Determine the [x, y] coordinate at the center of the cell enclosing the given text.  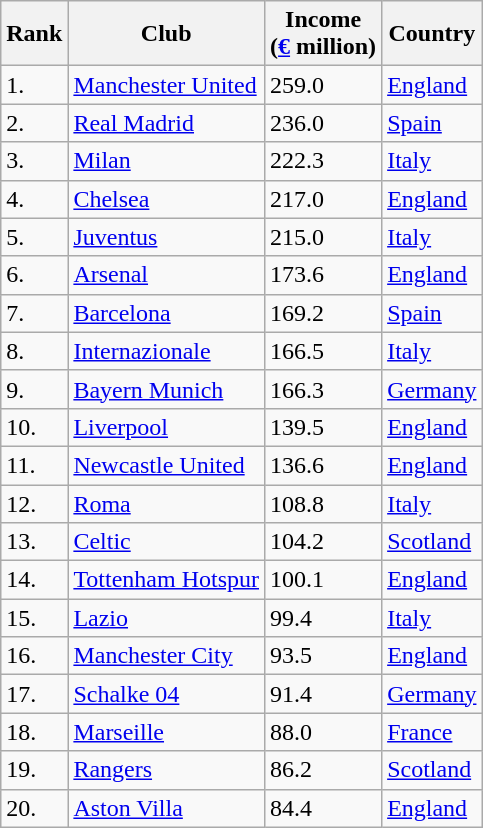
Barcelona [166, 313]
Juventus [166, 237]
Rangers [166, 770]
88.0 [324, 732]
1. [34, 85]
12. [34, 503]
Manchester City [166, 656]
93.5 [324, 656]
169.2 [324, 313]
9. [34, 389]
Schalke 04 [166, 694]
7. [34, 313]
15. [34, 618]
Tottenham Hotspur [166, 580]
Aston Villa [166, 808]
14. [34, 580]
86.2 [324, 770]
Lazio [166, 618]
Milan [166, 161]
Arsenal [166, 275]
Newcastle United [166, 465]
222.3 [324, 161]
Manchester United [166, 85]
Real Madrid [166, 123]
104.2 [324, 542]
215.0 [324, 237]
91.4 [324, 694]
Liverpool [166, 427]
173.6 [324, 275]
16. [34, 656]
20. [34, 808]
Income (€ million) [324, 34]
84.4 [324, 808]
11. [34, 465]
8. [34, 351]
Club [166, 34]
5. [34, 237]
Roma [166, 503]
108.8 [324, 503]
259.0 [324, 85]
139.5 [324, 427]
6. [34, 275]
136.6 [324, 465]
3. [34, 161]
236.0 [324, 123]
Bayern Munich [166, 389]
17. [34, 694]
217.0 [324, 199]
Rank [34, 34]
2. [34, 123]
10. [34, 427]
166.5 [324, 351]
19. [34, 770]
18. [34, 732]
99.4 [324, 618]
France [432, 732]
100.1 [324, 580]
Country [432, 34]
Chelsea [166, 199]
Marseille [166, 732]
13. [34, 542]
166.3 [324, 389]
4. [34, 199]
Internazionale [166, 351]
Celtic [166, 542]
